Search for the cell housing the specified text and yield its (X, Y) center coordinate. 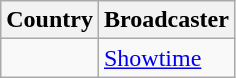
Broadcaster (166, 20)
Country (50, 20)
Showtime (166, 58)
